Return [X, Y] of the center of cell containing provided text 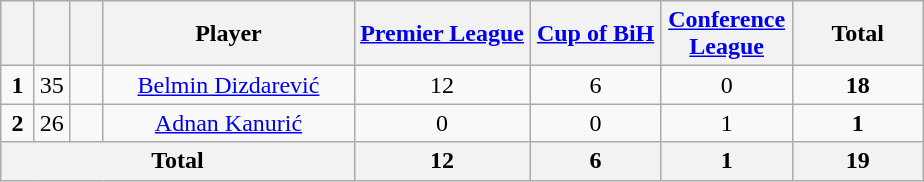
Player [228, 34]
19 [858, 161]
2 [18, 123]
26 [52, 123]
Premier League [442, 34]
Conference League [726, 34]
Belmin Dizdarević [228, 85]
Cup of BiH [596, 34]
35 [52, 85]
18 [858, 85]
Adnan Kanurić [228, 123]
